Provide the (X, Y) coordinate of the cell's center where the given text is located.  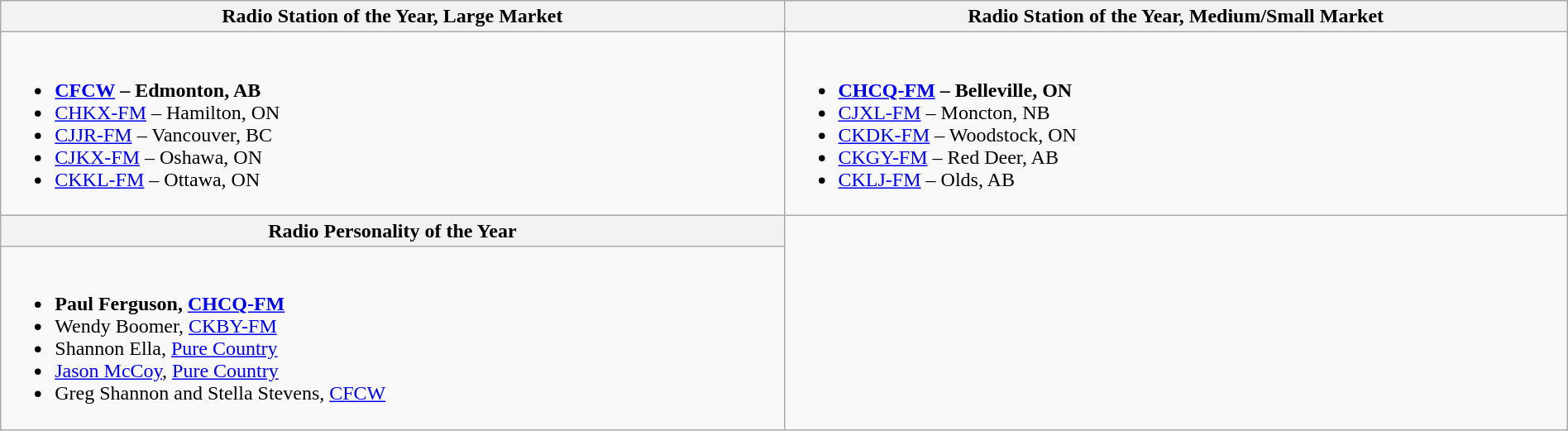
CFCW – Edmonton, ABCHKX-FM – Hamilton, ONCJJR-FM – Vancouver, BCCJKX-FM – Oshawa, ONCKKL-FM – Ottawa, ON (392, 124)
CHCQ-FM – Belleville, ONCJXL-FM – Moncton, NBCKDK-FM – Woodstock, ONCKGY-FM – Red Deer, ABCKLJ-FM – Olds, AB (1176, 124)
Radio Station of the Year, Large Market (392, 17)
Paul Ferguson, CHCQ-FMWendy Boomer, CKBY-FMShannon Ella, Pure CountryJason McCoy, Pure CountryGreg Shannon and Stella Stevens, CFCW (392, 338)
Radio Station of the Year, Medium/Small Market (1176, 17)
Radio Personality of the Year (392, 231)
